Find where the given text appears and provide that cell's center as (X, Y) coordinate. 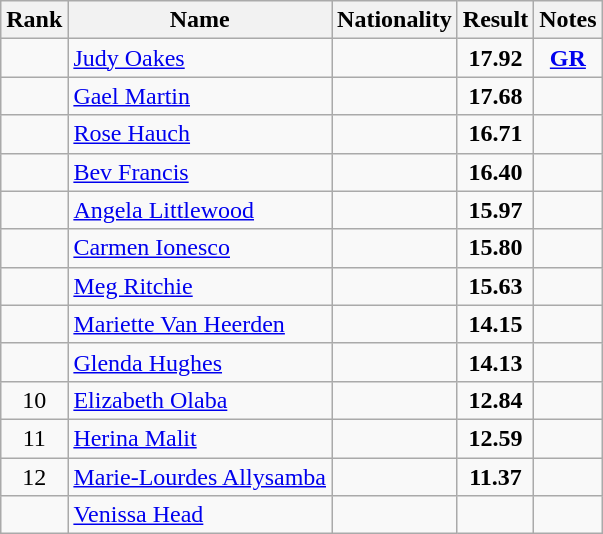
Herina Malit (200, 438)
Rose Hauch (200, 134)
15.97 (495, 210)
17.68 (495, 96)
GR (568, 58)
11.37 (495, 477)
14.13 (495, 362)
Meg Ritchie (200, 286)
Glenda Hughes (200, 362)
16.71 (495, 134)
17.92 (495, 58)
12.84 (495, 400)
Elizabeth Olaba (200, 400)
Bev Francis (200, 172)
Rank (34, 20)
16.40 (495, 172)
Notes (568, 20)
12.59 (495, 438)
10 (34, 400)
14.15 (495, 324)
15.80 (495, 248)
Carmen Ionesco (200, 248)
Result (495, 20)
11 (34, 438)
Mariette Van Heerden (200, 324)
Venissa Head (200, 515)
15.63 (495, 286)
Judy Oakes (200, 58)
Nationality (395, 20)
12 (34, 477)
Angela Littlewood (200, 210)
Gael Martin (200, 96)
Marie-Lourdes Allysamba (200, 477)
Name (200, 20)
